Pinpoint the cell where the given text exists, returning its [x, y] midpoint coordinate. 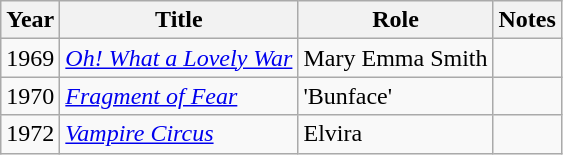
Year [30, 20]
'Bunface' [396, 96]
Title [179, 20]
Role [396, 20]
Vampire Circus [179, 134]
Mary Emma Smith [396, 58]
1969 [30, 58]
1970 [30, 96]
Elvira [396, 134]
Oh! What a Lovely War [179, 58]
Notes [527, 20]
1972 [30, 134]
Fragment of Fear [179, 96]
